Scan for the cell matching the given text and deliver its [x, y] coordinate at center. 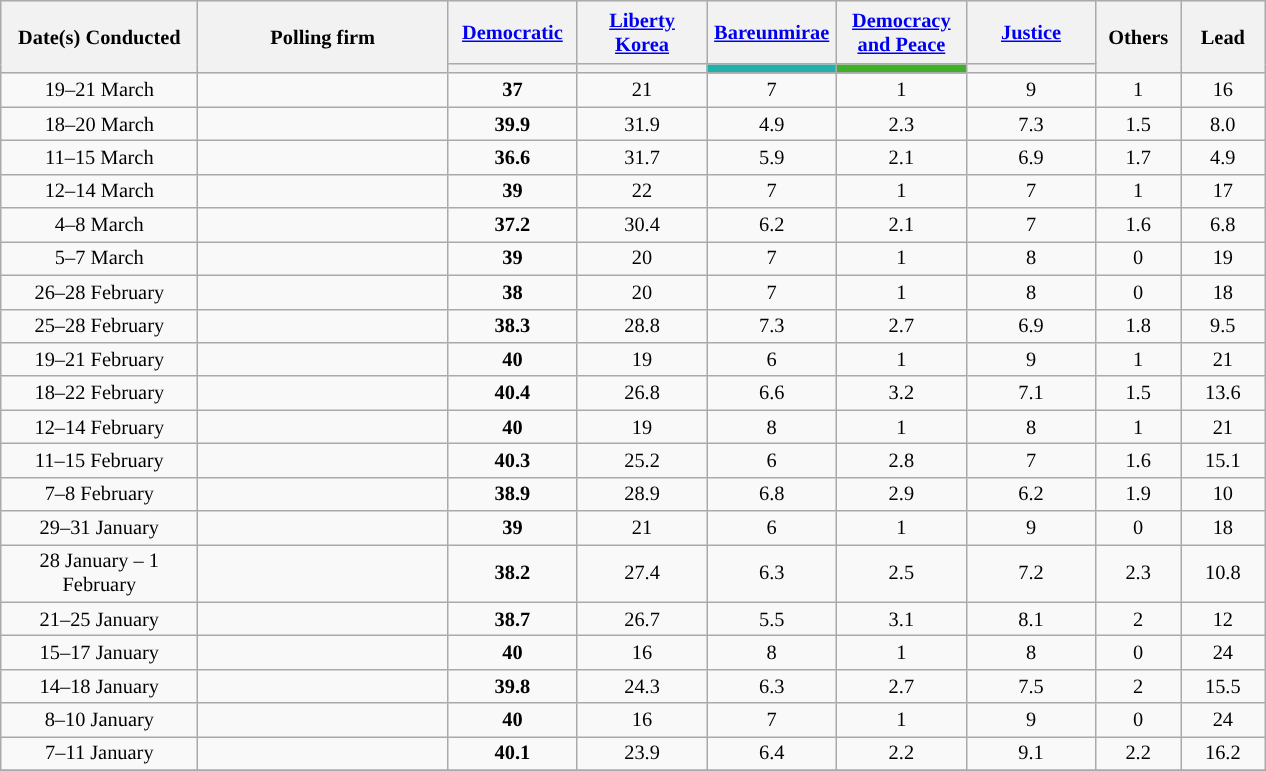
27.4 [642, 574]
13.6 [1222, 393]
12–14 March [100, 191]
26.8 [642, 393]
40.3 [513, 461]
19–21 March [100, 90]
Democracy and Peace [902, 32]
5.5 [772, 619]
38.3 [513, 326]
17 [1222, 191]
25–28 February [100, 326]
Democratic [513, 32]
1.7 [1138, 158]
8.1 [1031, 619]
Justice [1031, 32]
24.3 [642, 687]
9.5 [1222, 326]
28.9 [642, 494]
6.4 [772, 754]
Date(s) Conducted [100, 38]
38.9 [513, 494]
7.5 [1031, 687]
23.9 [642, 754]
Others [1138, 38]
38.7 [513, 619]
2.5 [902, 574]
3.2 [902, 393]
38.2 [513, 574]
12 [1222, 619]
15.1 [1222, 461]
18–22 February [100, 393]
37.2 [513, 225]
12–14 February [100, 427]
15–17 January [100, 653]
11–15 March [100, 158]
22 [642, 191]
6.6 [772, 393]
21–25 January [100, 619]
Polling firm [323, 38]
Bareunmirae [772, 32]
1.9 [1138, 494]
8–10 January [100, 720]
16.2 [1222, 754]
37 [513, 90]
19–21 February [100, 360]
Lead [1222, 38]
8.0 [1222, 124]
25.2 [642, 461]
15.5 [1222, 687]
3.1 [902, 619]
4–8 March [100, 225]
2.8 [902, 461]
9.1 [1031, 754]
2.9 [902, 494]
10.8 [1222, 574]
18–20 March [100, 124]
31.7 [642, 158]
39.9 [513, 124]
31.9 [642, 124]
26.7 [642, 619]
14–18 January [100, 687]
7.2 [1031, 574]
10 [1222, 494]
40.4 [513, 393]
1.8 [1138, 326]
11–15 February [100, 461]
5.9 [772, 158]
5–7 March [100, 259]
29–31 January [100, 528]
26–28 February [100, 292]
28 January – 1 February [100, 574]
39.8 [513, 687]
7–11 January [100, 754]
40.1 [513, 754]
28.8 [642, 326]
30.4 [642, 225]
38 [513, 292]
36.6 [513, 158]
7.1 [1031, 393]
7–8 February [100, 494]
Liberty Korea [642, 32]
